Detect which cell encompasses the target text, then output its [X, Y] center coordinate. 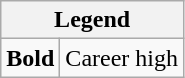
Bold [30, 58]
Legend [92, 20]
Career high [122, 58]
